Capture the cell that displays the provided text and extract its (x, y) central coordinate. 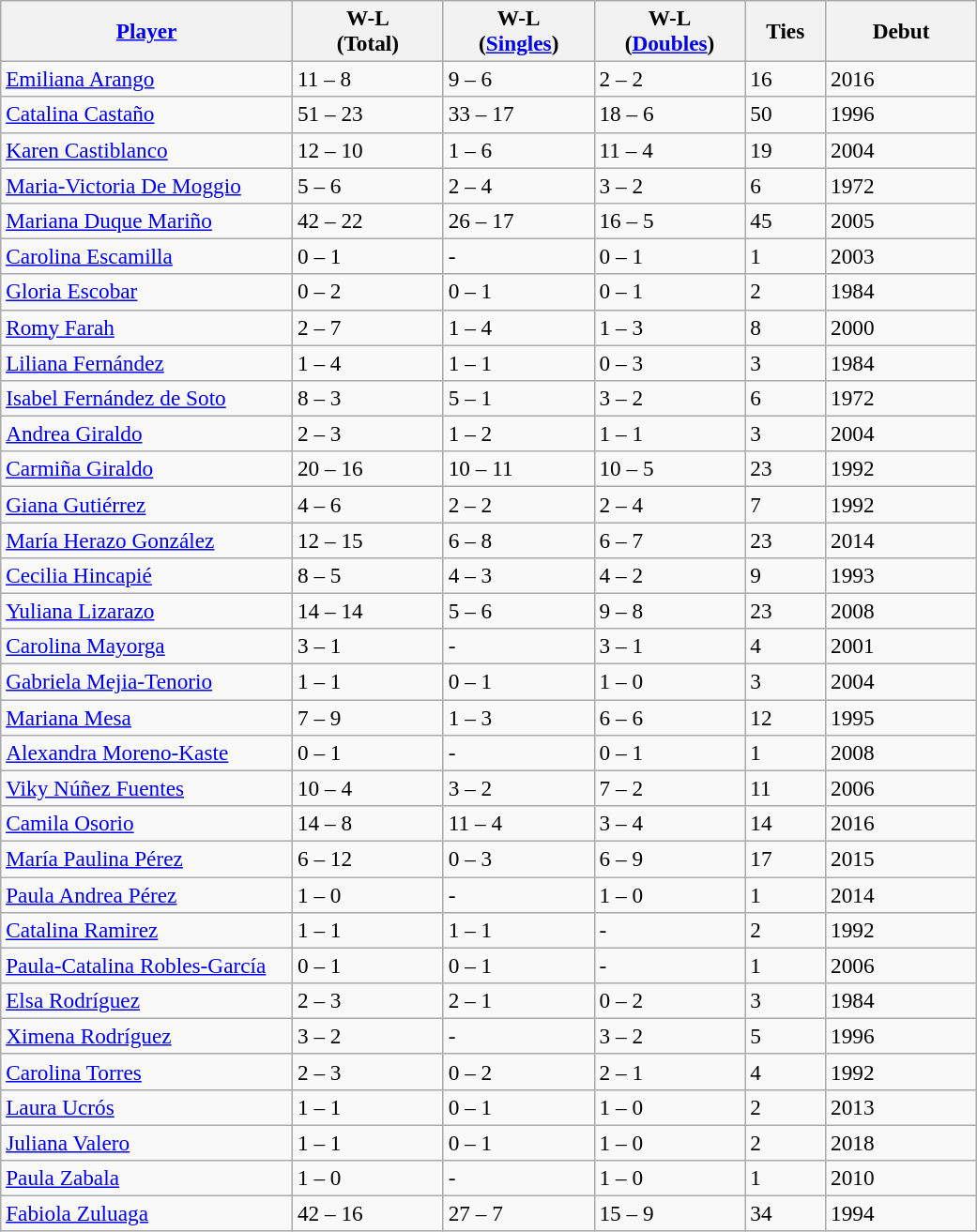
Ximena Rodríguez (146, 1036)
4 – 3 (518, 575)
27 – 7 (518, 1213)
7 (786, 504)
42 – 16 (368, 1213)
12 – 15 (368, 540)
2 – 7 (368, 327)
Emiliana Arango (146, 79)
2000 (901, 327)
9 – 6 (518, 79)
Mariana Mesa (146, 717)
20 – 16 (368, 469)
14 (786, 823)
6 – 9 (670, 859)
Liliana Fernández (146, 362)
11 – 8 (368, 79)
26 – 17 (518, 221)
33 – 17 (518, 114)
8 – 3 (368, 398)
10 – 11 (518, 469)
María Paulina Pérez (146, 859)
2003 (901, 256)
María Herazo González (146, 540)
Viky Núñez Fuentes (146, 788)
Cecilia Hincapié (146, 575)
Paula Zabala (146, 1178)
Ties (786, 30)
34 (786, 1213)
51 – 23 (368, 114)
6 – 12 (368, 859)
Andrea Giraldo (146, 433)
4 – 2 (670, 575)
W-L(Doubles) (670, 30)
Laura Ucrós (146, 1107)
6 – 6 (670, 717)
2001 (901, 646)
1 – 2 (518, 433)
W-L(Total) (368, 30)
5 (786, 1036)
7 – 9 (368, 717)
Carolina Mayorga (146, 646)
Elsa Rodríguez (146, 1000)
3 – 4 (670, 823)
W-L(Singles) (518, 30)
Alexandra Moreno-Kaste (146, 753)
6 – 8 (518, 540)
14 – 14 (368, 611)
Gabriela Mejia-Tenorio (146, 681)
8 (786, 327)
Camila Osorio (146, 823)
Catalina Castaño (146, 114)
19 (786, 150)
1994 (901, 1213)
Isabel Fernández de Soto (146, 398)
10 – 4 (368, 788)
Catalina Ramirez (146, 930)
17 (786, 859)
Mariana Duque Mariño (146, 221)
Giana Gutiérrez (146, 504)
Paula-Catalina Robles-García (146, 966)
10 – 5 (670, 469)
9 – 8 (670, 611)
1995 (901, 717)
Romy Farah (146, 327)
Maria-Victoria De Moggio (146, 185)
5 – 1 (518, 398)
45 (786, 221)
16 – 5 (670, 221)
15 – 9 (670, 1213)
1993 (901, 575)
Juliana Valero (146, 1142)
11 (786, 788)
14 – 8 (368, 823)
50 (786, 114)
Paula Andrea Pérez (146, 894)
Carolina Torres (146, 1072)
12 – 10 (368, 150)
2018 (901, 1142)
12 (786, 717)
2005 (901, 221)
Yuliana Lizarazo (146, 611)
2015 (901, 859)
9 (786, 575)
2013 (901, 1107)
Gloria Escobar (146, 292)
Karen Castiblanco (146, 150)
Carmiña Giraldo (146, 469)
42 – 22 (368, 221)
4 – 6 (368, 504)
8 – 5 (368, 575)
Carolina Escamilla (146, 256)
Player (146, 30)
18 – 6 (670, 114)
6 – 7 (670, 540)
Fabiola Zuluaga (146, 1213)
7 – 2 (670, 788)
Debut (901, 30)
1 – 6 (518, 150)
2010 (901, 1178)
16 (786, 79)
